Output the [x, y] coordinate of the center of the cell containing the given text.  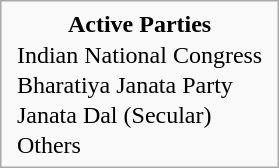
Bharatiya Janata Party [139, 86]
Others [139, 146]
Active Parties [139, 24]
Janata Dal (Secular) [139, 116]
Indian National Congress [139, 56]
